Provide the (x, y) coordinate of the cell's center where the given text is located.  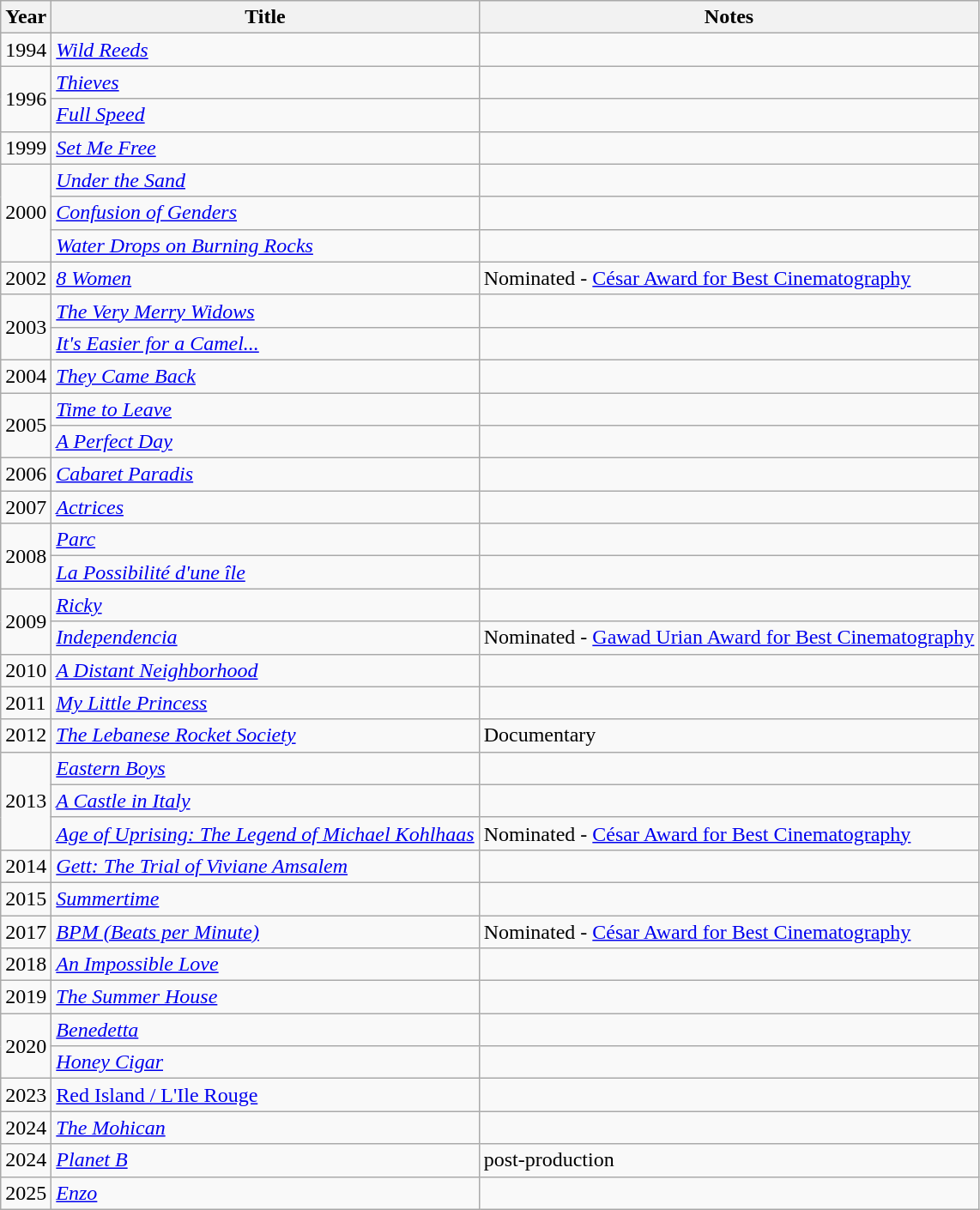
2006 (26, 475)
2004 (26, 376)
Full Speed (265, 115)
2018 (26, 965)
Gett: The Trial of Viviane Amsalem (265, 866)
Summertime (265, 898)
Title (265, 17)
BPM (Beats per Minute) (265, 931)
Actrices (265, 507)
Enzo (265, 1193)
My Little Princess (265, 703)
post-production (729, 1160)
2003 (26, 327)
2002 (26, 278)
Year (26, 17)
It's Easier for a Camel... (265, 343)
Honey Cigar (265, 1062)
A Distant Neighborhood (265, 670)
Planet B (265, 1160)
2000 (26, 213)
8 Women (265, 278)
The Very Merry Widows (265, 311)
Confusion of Genders (265, 213)
The Mohican (265, 1128)
Red Island / L'Ile Rouge (265, 1095)
2007 (26, 507)
Notes (729, 17)
Time to Leave (265, 409)
Water Drops on Burning Rocks (265, 245)
A Perfect Day (265, 442)
Nominated - Gawad Urian Award for Best Cinematography (729, 638)
Benedetta (265, 1030)
2010 (26, 670)
Eastern Boys (265, 768)
Parc (265, 540)
Under the Sand (265, 180)
Documentary (729, 735)
Wild Reeds (265, 50)
2011 (26, 703)
2009 (26, 621)
A Castle in Italy (265, 801)
The Summer House (265, 997)
2023 (26, 1095)
The Lebanese Rocket Society (265, 735)
2005 (26, 426)
They Came Back (265, 376)
1994 (26, 50)
2025 (26, 1193)
2013 (26, 801)
2017 (26, 931)
2012 (26, 735)
2014 (26, 866)
Cabaret Paradis (265, 475)
Ricky (265, 605)
2020 (26, 1046)
1999 (26, 148)
An Impossible Love (265, 965)
2015 (26, 898)
1996 (26, 99)
2008 (26, 556)
Age of Uprising: The Legend of Michael Kohlhaas (265, 833)
Set Me Free (265, 148)
2019 (26, 997)
La Possibilité d'une île (265, 572)
Independencia (265, 638)
Thieves (265, 82)
